Return the [X, Y] coordinate for the center point of the cell that contains the specified text.  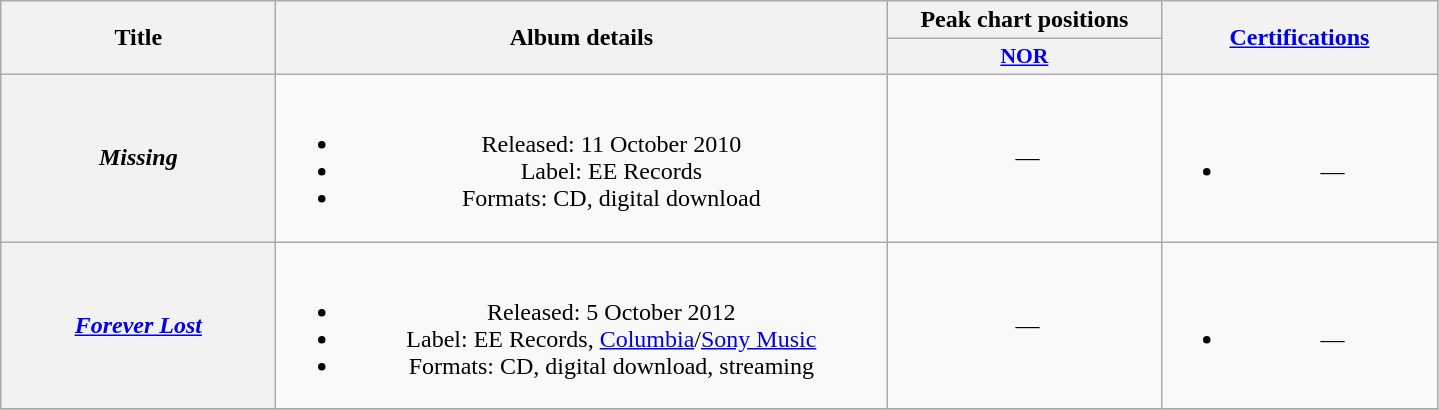
Released: 11 October 2010Label: EE RecordsFormats: CD, digital download [582, 158]
Forever Lost [138, 326]
Missing [138, 158]
Released: 5 October 2012Label: EE Records, Columbia/Sony MusicFormats: CD, digital download, streaming [582, 326]
Title [138, 38]
Peak chart positions [1024, 20]
NOR [1024, 57]
Certifications [1300, 38]
Album details [582, 38]
